Scan for the cell matching the given text and deliver its (X, Y) coordinate at center. 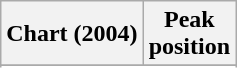
Chart (2004) (72, 34)
Peakposition (189, 34)
